From the cell containing the given text, extract its center point as (X, Y) coordinate. 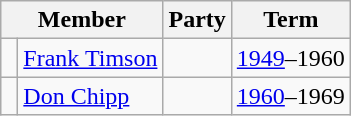
Member (82, 20)
Don Chipp (90, 96)
Party (197, 20)
1960–1969 (290, 96)
1949–1960 (290, 58)
Frank Timson (90, 58)
Term (290, 20)
